Scan for the cell matching the given text and deliver its [x, y] coordinate at center. 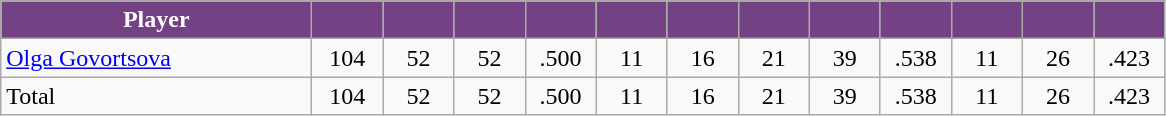
Total [156, 96]
Player [156, 20]
Olga Govortsova [156, 58]
